Return the (X, Y) coordinate for the center point of the cell that contains the specified text.  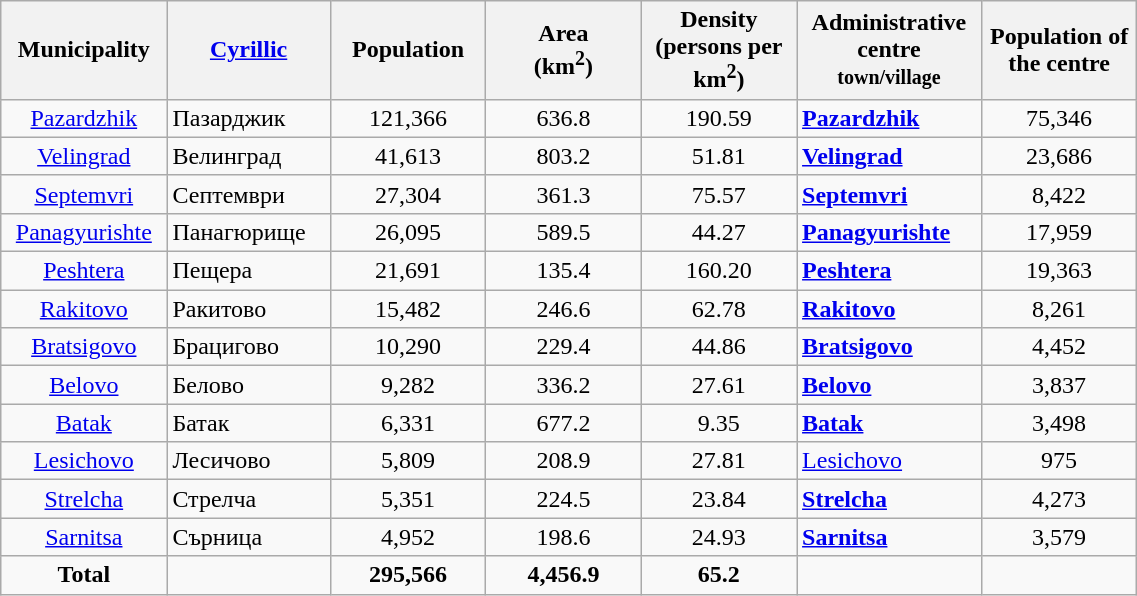
23.84 (718, 499)
Стрелча (248, 499)
3,837 (1058, 385)
121,366 (408, 118)
Белово (248, 385)
135.4 (564, 271)
44.27 (718, 232)
15,482 (408, 309)
Population of the centre (1058, 50)
803.2 (564, 156)
62.78 (718, 309)
336.2 (564, 385)
Population (408, 50)
75,346 (1058, 118)
4,452 (1058, 347)
9,282 (408, 385)
Велинград (248, 156)
44.86 (718, 347)
24.93 (718, 537)
224.5 (564, 499)
246.6 (564, 309)
975 (1058, 461)
5,351 (408, 499)
65.2 (718, 575)
27.81 (718, 461)
4,273 (1058, 499)
9.35 (718, 423)
Сърница (248, 537)
Municipality (84, 50)
Лесичово (248, 461)
229.4 (564, 347)
Панагюрище (248, 232)
26,095 (408, 232)
51.81 (718, 156)
Cyrillic (248, 50)
19,363 (1058, 271)
Area(km2) (564, 50)
Administrative centretown/village (890, 50)
636.8 (564, 118)
4,456.9 (564, 575)
Пещера (248, 271)
6,331 (408, 423)
677.2 (564, 423)
160.20 (718, 271)
Density(persons per km2) (718, 50)
27.61 (718, 385)
8,261 (1058, 309)
41,613 (408, 156)
Total (84, 575)
Брацигово (248, 347)
361.3 (564, 194)
5,809 (408, 461)
198.6 (564, 537)
8,422 (1058, 194)
190.59 (718, 118)
4,952 (408, 537)
3,579 (1058, 537)
589.5 (564, 232)
Септември (248, 194)
3,498 (1058, 423)
Ракитово (248, 309)
Батак (248, 423)
Пазарджик (248, 118)
10,290 (408, 347)
208.9 (564, 461)
17,959 (1058, 232)
23,686 (1058, 156)
21,691 (408, 271)
75.57 (718, 194)
295,566 (408, 575)
27,304 (408, 194)
